For the text-containing cell, return its midpoint in [x, y] coordinate format. 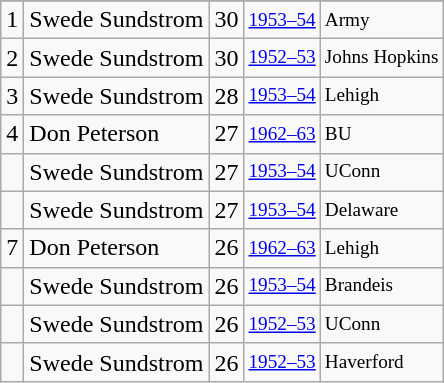
Delaware [382, 210]
2 [12, 58]
3 [12, 96]
4 [12, 134]
Johns Hopkins [382, 58]
28 [226, 96]
Brandeis [382, 286]
7 [12, 248]
Haverford [382, 362]
Army [382, 20]
BU [382, 134]
1 [12, 20]
